Locate the cell with the specified text and output its [x, y] center coordinate. 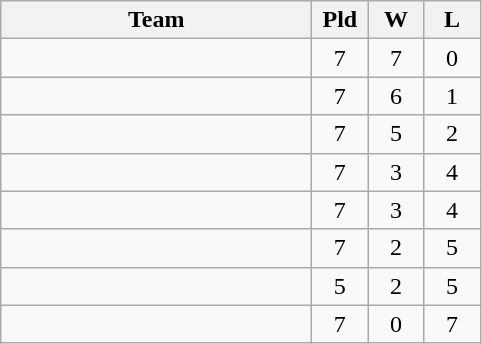
L [452, 20]
6 [396, 96]
Team [156, 20]
W [396, 20]
Pld [340, 20]
1 [452, 96]
